Determine the (X, Y) coordinate at the center of the cell enclosing the given text.  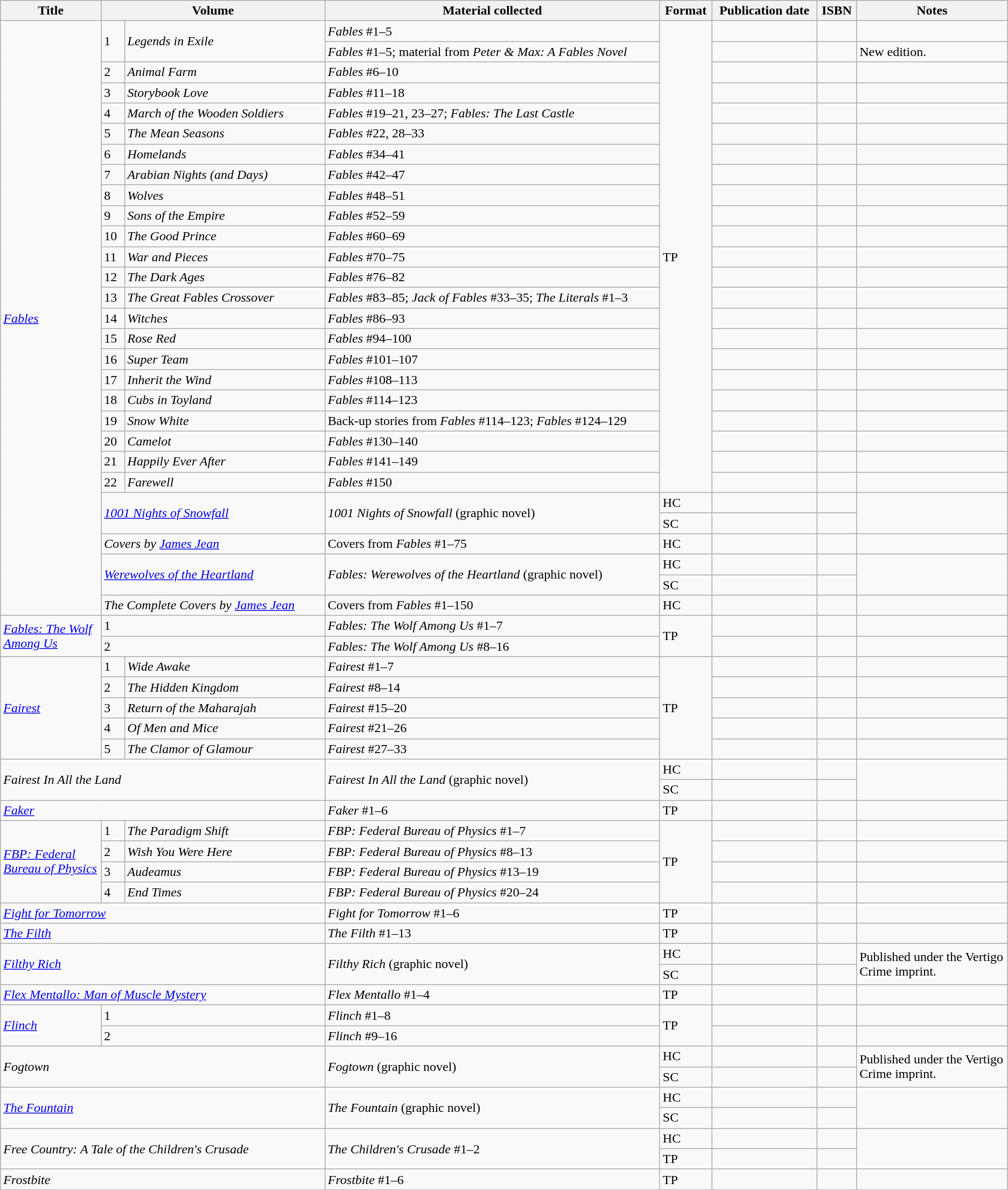
Fables: The Wolf Among Us #1–7 (492, 626)
The Clamor of Glamour (225, 749)
7 (113, 175)
9 (113, 215)
Fables #11–18 (492, 93)
Fables #48–51 (492, 195)
ISBN (837, 11)
FBP: Federal Bureau of Physics #20–24 (492, 892)
The Fountain (163, 1108)
Wide Awake (225, 667)
Of Men and Mice (225, 728)
FBP: Federal Bureau of Physics #8–13 (492, 851)
Flinch (51, 1026)
22 (113, 482)
Fairest #15–20 (492, 708)
Fogtown (163, 1067)
18 (113, 400)
The Filth (163, 934)
Arabian Nights (and Days) (225, 175)
Fairest In All the Land (163, 780)
Filthy Rich (163, 964)
New edition. (933, 52)
12 (113, 277)
Fables #60–69 (492, 236)
Fables #130–140 (492, 441)
17 (113, 380)
Fables #19–21, 23–27; Fables: The Last Castle (492, 113)
Free Country: A Tale of the Children's Crusade (163, 1149)
Fables #42–47 (492, 175)
The Dark Ages (225, 277)
Fables #150 (492, 482)
Farewell (225, 482)
The Complete Covers by James Jean (213, 606)
Fairest #27–33 (492, 749)
Fables: The Wolf Among Us (51, 636)
Fables: Werewolves of the Heartland (graphic novel) (492, 574)
Covers from Fables #1–150 (492, 606)
The Good Prince (225, 236)
16 (113, 359)
8 (113, 195)
FBP: Federal Bureau of Physics (51, 861)
Fairest In All the Land (graphic novel) (492, 780)
Fables #34–41 (492, 154)
Fables #52–59 (492, 215)
Super Team (225, 359)
Fables (51, 318)
Fables #141–149 (492, 462)
Happily Ever After (225, 462)
Fight for Tomorrow (163, 913)
March of the Wooden Soldiers (225, 113)
19 (113, 421)
Fables #1–5 (492, 31)
Werewolves of the Heartland (213, 574)
Sons of the Empire (225, 215)
Storybook Love (225, 93)
Rose Red (225, 339)
Fables #76–82 (492, 277)
15 (113, 339)
Fables #94–100 (492, 339)
Volume (213, 11)
Fables #108–113 (492, 380)
Wolves (225, 195)
Flex Mentallo: Man of Muscle Mystery (163, 995)
Animal Farm (225, 72)
The Fountain (graphic novel) (492, 1108)
Fables: The Wolf Among Us #8–16 (492, 646)
Audeamus (225, 872)
Fairest #21–26 (492, 728)
13 (113, 298)
Fables #101–107 (492, 359)
Notes (933, 11)
FBP: Federal Bureau of Physics #13–19 (492, 872)
Covers from Fables #1–75 (492, 544)
Witches (225, 318)
Fairest (51, 708)
The Great Fables Crossover (225, 298)
6 (113, 154)
Frostbite #1–6 (492, 1179)
Homelands (225, 154)
Fairest #8–14 (492, 687)
Fables #86–93 (492, 318)
20 (113, 441)
The Children's Crusade #1–2 (492, 1149)
Faker (163, 810)
Fables #22, 28–33 (492, 134)
Material collected (492, 11)
The Hidden Kingdom (225, 687)
The Paradigm Shift (225, 831)
Legends in Exile (225, 41)
The Mean Seasons (225, 134)
FBP: Federal Bureau of Physics #1–7 (492, 831)
The Filth #1–13 (492, 934)
21 (113, 462)
Filthy Rich (graphic novel) (492, 964)
Format (686, 11)
1001 Nights of Snowfall (213, 513)
Snow White (225, 421)
Return of the Maharajah (225, 708)
Wish You Were Here (225, 851)
Fables #1–5; material from Peter & Max: A Fables Novel (492, 52)
Flinch #1–8 (492, 1015)
Faker #1–6 (492, 810)
Fables #114–123 (492, 400)
Flex Mentallo #1–4 (492, 995)
Fogtown (graphic novel) (492, 1067)
Fables #6–10 (492, 72)
10 (113, 236)
Fairest #1–7 (492, 667)
Flinch #9–16 (492, 1036)
Camelot (225, 441)
Covers by James Jean (213, 544)
War and Pieces (225, 257)
14 (113, 318)
Cubs in Toyland (225, 400)
Back-up stories from Fables #114–123; Fables #124–129 (492, 421)
Fables #83–85; Jack of Fables #33–35; The Literals #1–3 (492, 298)
End Times (225, 892)
Title (51, 11)
1001 Nights of Snowfall (graphic novel) (492, 513)
Inherit the Wind (225, 380)
Fables #70–75 (492, 257)
Frostbite (163, 1179)
11 (113, 257)
Fight for Tomorrow #1–6 (492, 913)
Publication date (765, 11)
